Provide the [X, Y] coordinate of the cell's center where the given text is located.  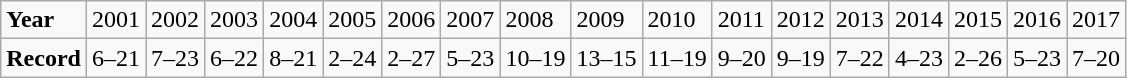
11–19 [677, 58]
Year [44, 20]
2–27 [412, 58]
2003 [234, 20]
Record [44, 58]
2014 [918, 20]
6–21 [116, 58]
2013 [860, 20]
9–20 [742, 58]
2016 [1038, 20]
2004 [294, 20]
7–20 [1096, 58]
4–23 [918, 58]
2007 [470, 20]
2010 [677, 20]
2001 [116, 20]
2017 [1096, 20]
6–22 [234, 58]
7–23 [176, 58]
2011 [742, 20]
10–19 [536, 58]
2–26 [978, 58]
8–21 [294, 58]
9–19 [800, 58]
2008 [536, 20]
2006 [412, 20]
2012 [800, 20]
2–24 [352, 58]
2009 [606, 20]
2005 [352, 20]
7–22 [860, 58]
13–15 [606, 58]
2002 [176, 20]
2015 [978, 20]
